For the text-containing cell, return its midpoint in (X, Y) coordinate format. 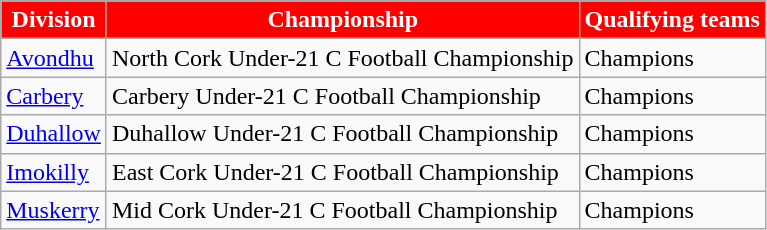
Championship (342, 20)
Carbery Under-21 C Football Championship (342, 96)
Qualifying teams (672, 20)
Avondhu (54, 58)
North Cork Under-21 C Football Championship (342, 58)
Division (54, 20)
Duhallow (54, 134)
Duhallow Under-21 C Football Championship (342, 134)
East Cork Under-21 C Football Championship (342, 172)
Mid Cork Under-21 C Football Championship (342, 210)
Carbery (54, 96)
Imokilly (54, 172)
Muskerry (54, 210)
